Pinpoint the cell where the given text exists, returning its [x, y] midpoint coordinate. 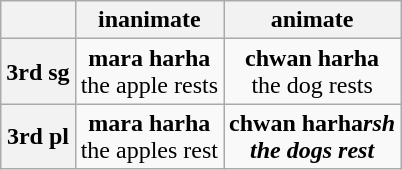
3rd sg [38, 72]
chwan harha the dog rests [312, 72]
inanimate [149, 20]
3rd pl [38, 136]
chwan harharsh the dogs rest [312, 136]
mara harha the apples rest [149, 136]
animate [312, 20]
mara harha the apple rests [149, 72]
